Search for the cell housing the specified text and yield its [X, Y] center coordinate. 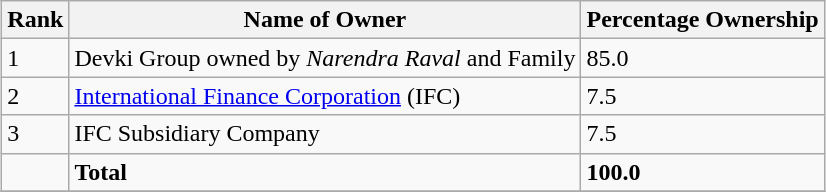
2 [36, 96]
3 [36, 134]
85.0 [702, 58]
Rank [36, 20]
100.0 [702, 172]
Devki Group owned by Narendra Raval and Family [325, 58]
Total [325, 172]
Percentage Ownership [702, 20]
1 [36, 58]
Name of Owner [325, 20]
International Finance Corporation (IFC) [325, 96]
IFC Subsidiary Company [325, 134]
